Find where the given text appears and provide that cell's center as (X, Y) coordinate. 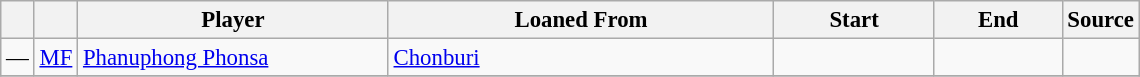
Start (854, 20)
Player (234, 20)
Chonburi (581, 58)
End (998, 20)
MF (56, 58)
Loaned From (581, 20)
— (18, 58)
Source (1100, 20)
Phanuphong Phonsa (234, 58)
